Search for the cell housing the specified text and yield its [X, Y] center coordinate. 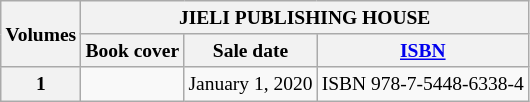
January 1, 2020 [250, 84]
Volumes [41, 34]
Book cover [132, 50]
ISBN [422, 50]
1 [41, 84]
JIELI PUBLISHING HOUSE [305, 18]
ISBN 978-7-5448-6338-4 [422, 84]
Sale date [250, 50]
